Pinpoint the cell where the given text exists, returning its [x, y] midpoint coordinate. 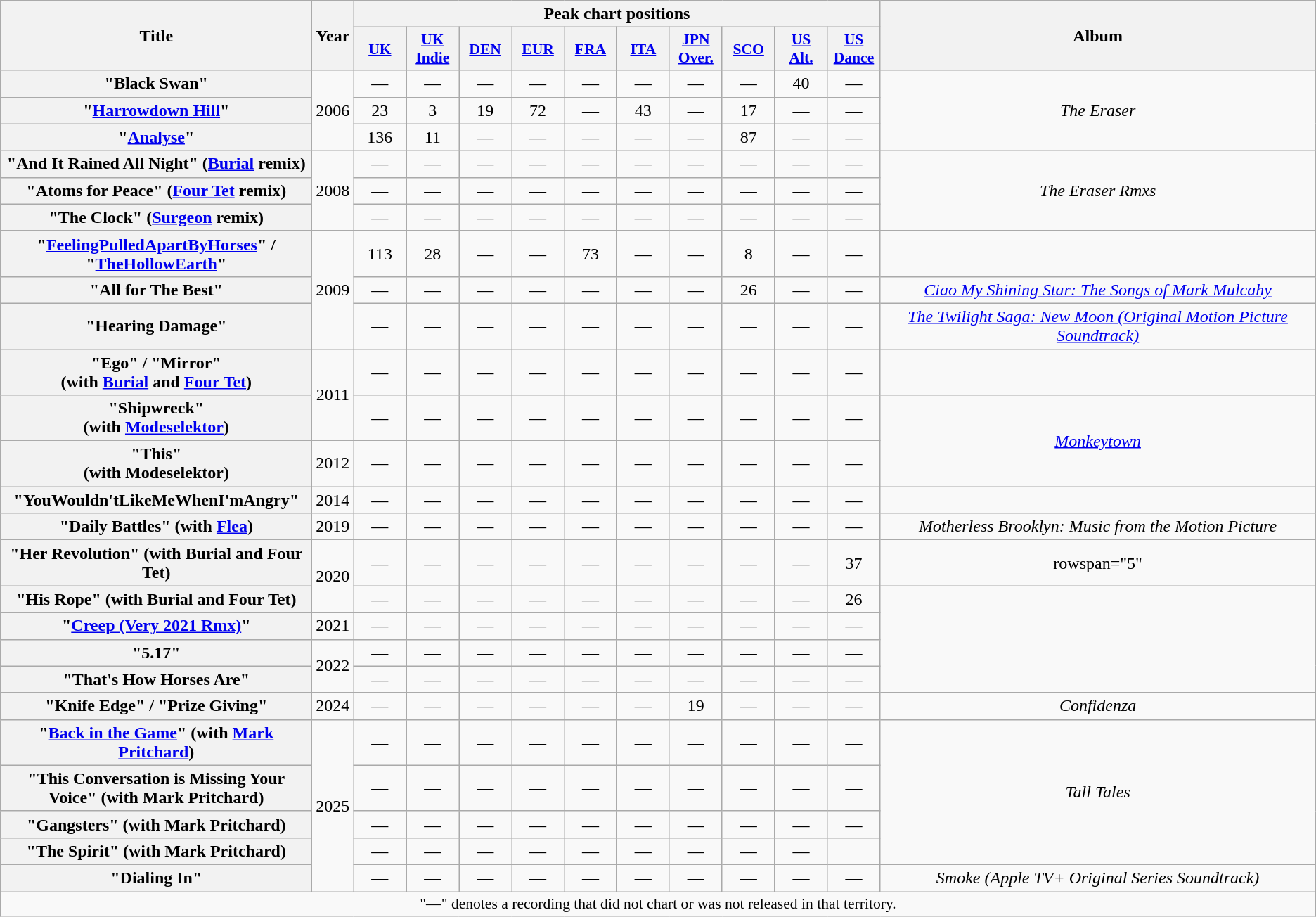
Smoke (Apple TV+ Original Series Soundtrack) [1098, 878]
87 [748, 137]
"FeelingPulledApartByHorses" / "TheHollowEarth" [156, 253]
2008 [333, 191]
EUR [538, 49]
"Knife Edge" / "Prize Giving" [156, 706]
SCO [748, 49]
UK [380, 49]
8 [748, 253]
Album [1098, 35]
Ciao My Shining Star: The Songs of Mark Mulcahy [1098, 290]
"That's How Horses Are" [156, 679]
136 [380, 137]
2009 [333, 290]
2020 [333, 577]
2022 [333, 666]
USAlt. [801, 49]
"His Rope" (with Burial and Four Tet) [156, 599]
2014 [333, 500]
11 [433, 137]
2025 [333, 805]
"Analyse" [156, 137]
2012 [333, 464]
"This Conversation is Missing Your Voice" (with Mark Pritchard) [156, 788]
"All for The Best" [156, 290]
"Ego" / "Mirror"(with Burial and Four Tet) [156, 371]
DEN [485, 49]
"Hearing Damage" [156, 326]
72 [538, 110]
"Black Swan" [156, 84]
"Gangsters" (with Mark Pritchard) [156, 824]
2024 [333, 706]
2019 [333, 527]
23 [380, 110]
FRA [591, 49]
"And It Rained All Night" (Burial remix) [156, 164]
"The Clock" (Surgeon remix) [156, 217]
113 [380, 253]
The Eraser [1098, 110]
43 [643, 110]
JPNOver. [696, 49]
"Atoms for Peace" (Four Tet remix) [156, 191]
"—" denotes a recording that did not chart or was not released in that territory. [658, 904]
Confidenza [1098, 706]
Year [333, 35]
2021 [333, 626]
"5.17" [156, 653]
17 [748, 110]
"Harrowdown Hill" [156, 110]
3 [433, 110]
"Dialing In" [156, 878]
37 [853, 563]
"The Spirit" (with Mark Pritchard) [156, 851]
"Daily Battles" (with Flea) [156, 527]
"YouWouldn'tLikeMeWhenI'mAngry" [156, 500]
73 [591, 253]
28 [433, 253]
"This"(with Modeselektor) [156, 464]
The Twilight Saga: New Moon (Original Motion Picture Soundtrack) [1098, 326]
2011 [333, 395]
40 [801, 84]
"Creep (Very 2021 Rmx)" [156, 626]
rowspan="5" [1098, 563]
"Shipwreck"(with Modeselektor) [156, 418]
The Eraser Rmxs [1098, 191]
2006 [333, 110]
USDance [853, 49]
ITA [643, 49]
Title [156, 35]
"Back in the Game" (with Mark Pritchard) [156, 743]
UKIndie [433, 49]
"Her Revolution" (with Burial and Four Tet) [156, 563]
Monkeytown [1098, 441]
Motherless Brooklyn: Music from the Motion Picture [1098, 527]
Peak chart positions [617, 14]
Tall Tales [1098, 792]
